Find where the given text appears and provide that cell's center as (X, Y) coordinate. 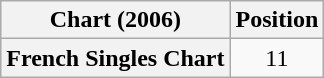
Position (277, 20)
French Singles Chart (116, 58)
11 (277, 58)
Chart (2006) (116, 20)
